Capture the cell that displays the provided text and extract its (x, y) central coordinate. 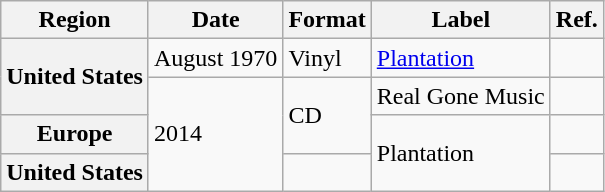
Vinyl (327, 58)
Format (327, 20)
2014 (215, 134)
CD (327, 115)
Real Gone Music (460, 96)
Europe (75, 134)
Region (75, 20)
Ref. (576, 20)
August 1970 (215, 58)
Label (460, 20)
Date (215, 20)
